Return the (X, Y) coordinate for the center point of the cell that contains the specified text.  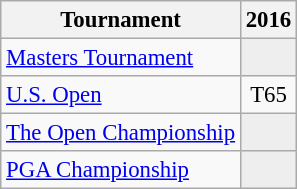
T65 (268, 95)
Tournament (121, 20)
The Open Championship (121, 133)
U.S. Open (121, 95)
2016 (268, 20)
Masters Tournament (121, 58)
PGA Championship (121, 170)
